Pinpoint the cell where the given text exists, returning its [X, Y] midpoint coordinate. 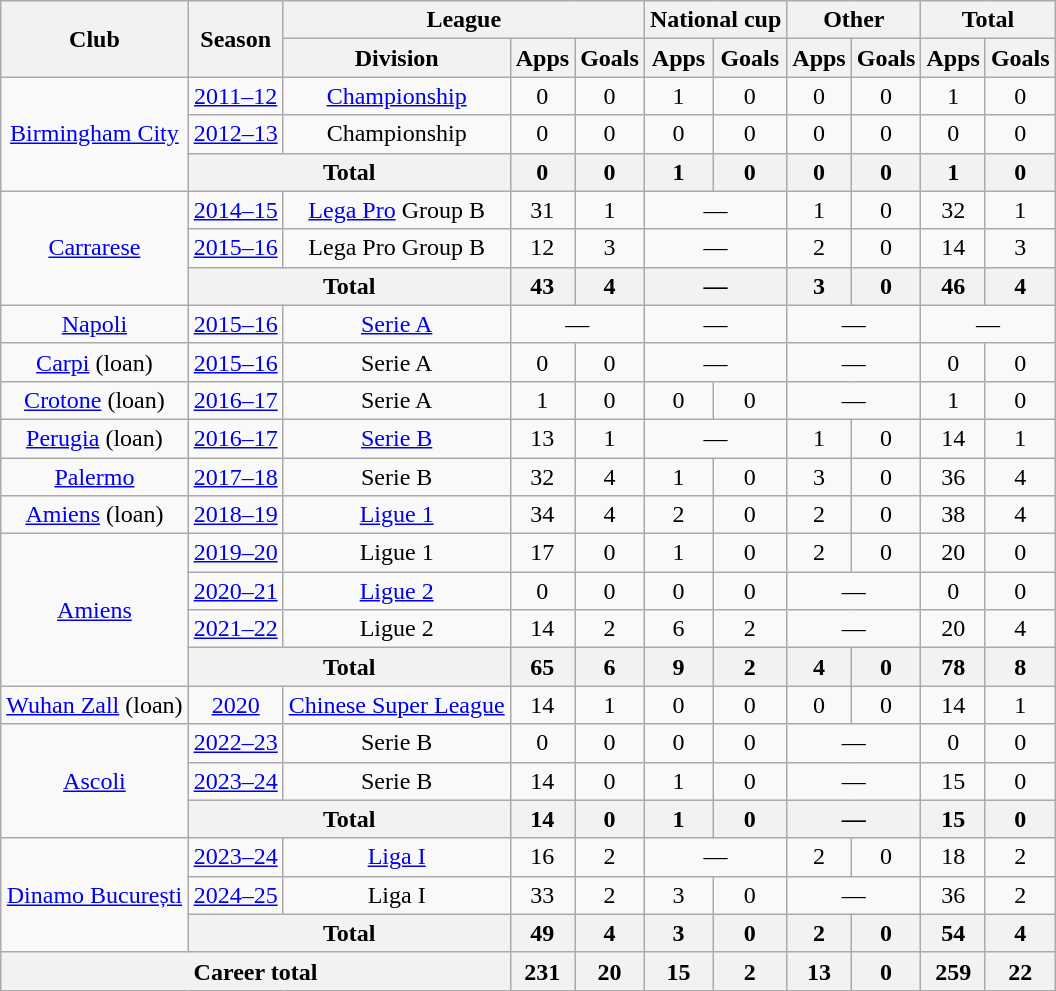
46 [953, 286]
2020–21 [236, 591]
12 [542, 248]
Season [236, 39]
Crotone (loan) [94, 400]
Amiens [94, 610]
2012–13 [236, 134]
43 [542, 286]
Ascoli [94, 781]
Palermo [94, 477]
Napoli [94, 324]
Division [396, 58]
Birmingham City [94, 134]
259 [953, 971]
Wuhan Zall (loan) [94, 705]
2019–20 [236, 553]
54 [953, 933]
2022–23 [236, 743]
Club [94, 39]
2011–12 [236, 96]
Chinese Super League [396, 705]
231 [542, 971]
Career total [256, 971]
33 [542, 895]
22 [1020, 971]
16 [542, 857]
65 [542, 667]
2020 [236, 705]
2018–19 [236, 515]
9 [678, 667]
2014–15 [236, 210]
34 [542, 515]
49 [542, 933]
Other [854, 20]
2021–22 [236, 629]
18 [953, 857]
17 [542, 553]
League [464, 20]
31 [542, 210]
38 [953, 515]
Amiens (loan) [94, 515]
2017–18 [236, 477]
Dinamo București [94, 895]
National cup [715, 20]
Carpi (loan) [94, 362]
78 [953, 667]
Carrarese [94, 248]
8 [1020, 667]
Perugia (loan) [94, 438]
2024–25 [236, 895]
